From the cell containing the given text, extract its center point as (x, y) coordinate. 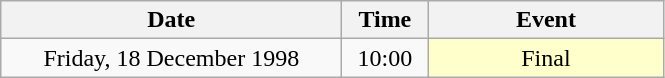
Final (546, 58)
Event (546, 20)
Date (172, 20)
Time (385, 20)
Friday, 18 December 1998 (172, 58)
10:00 (385, 58)
